Scan for the cell matching the given text and deliver its [x, y] coordinate at center. 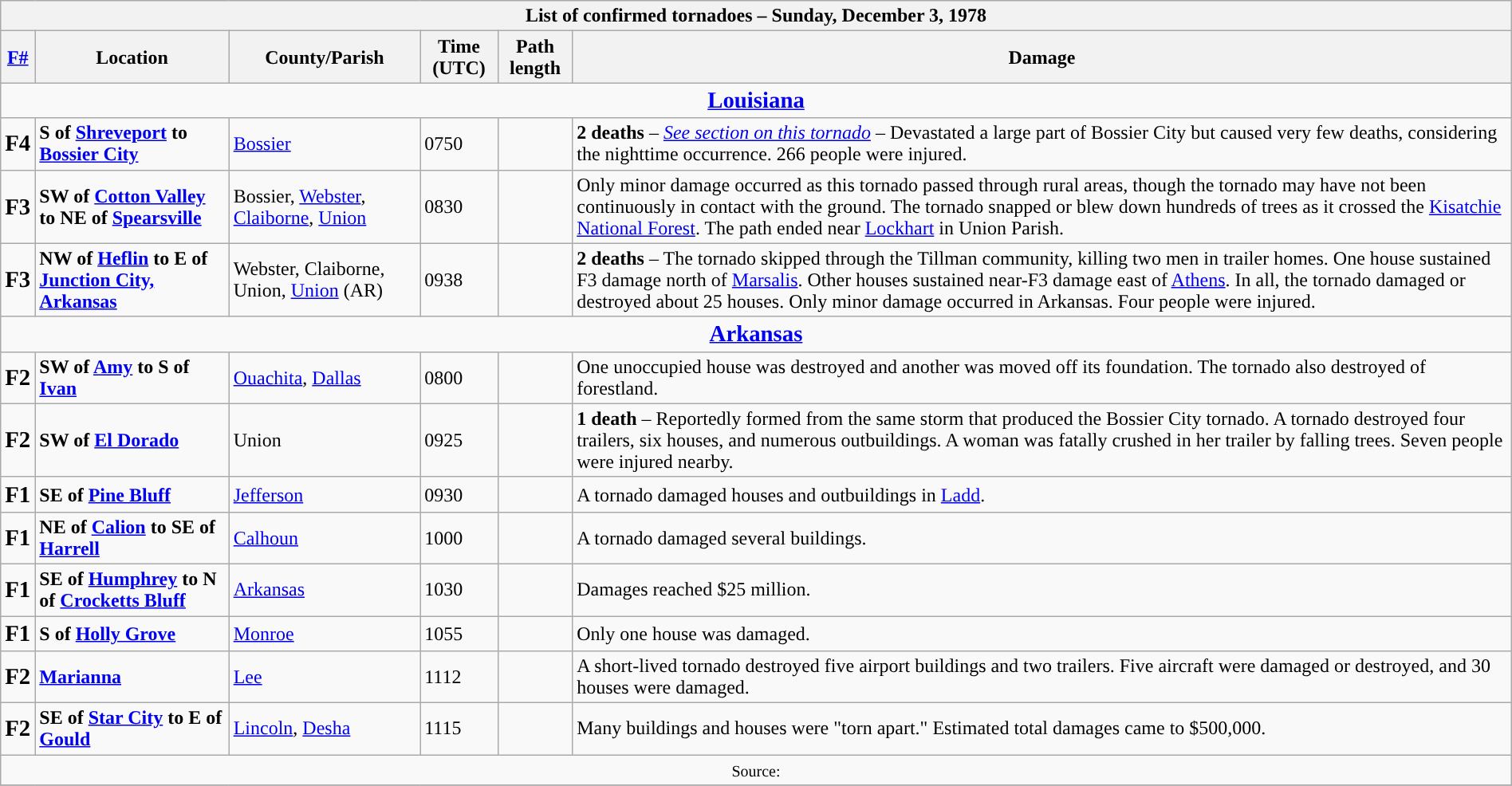
Path length [534, 57]
1030 [459, 590]
SW of El Dorado [132, 440]
SW of Amy to S of Ivan [132, 378]
0750 [459, 143]
1000 [459, 537]
Damage [1042, 57]
0830 [459, 206]
SW of Cotton Valley to NE of Spearsville [132, 206]
0930 [459, 494]
S of Shreveport to Bossier City [132, 143]
0925 [459, 440]
NW of Heflin to E of Junction City, Arkansas [132, 280]
A tornado damaged several buildings. [1042, 537]
Calhoun [325, 537]
A tornado damaged houses and outbuildings in Ladd. [1042, 494]
NE of Calion to SE of Harrell [132, 537]
Webster, Claiborne, Union, Union (AR) [325, 280]
Bossier [325, 143]
Damages reached $25 million. [1042, 590]
Many buildings and houses were "torn apart." Estimated total damages came to $500,000. [1042, 729]
Ouachita, Dallas [325, 378]
A short-lived tornado destroyed five airport buildings and two trailers. Five aircraft were damaged or destroyed, and 30 houses were damaged. [1042, 678]
Marianna [132, 678]
Lee [325, 678]
Lincoln, Desha [325, 729]
0938 [459, 280]
SE of Pine Bluff [132, 494]
Louisiana [756, 100]
F4 [18, 143]
1055 [459, 633]
One unoccupied house was destroyed and another was moved off its foundation. The tornado also destroyed of forestland. [1042, 378]
Source: [756, 770]
Only one house was damaged. [1042, 633]
Union [325, 440]
0800 [459, 378]
SE of Star City to E of Gould [132, 729]
F# [18, 57]
1112 [459, 678]
County/Parish [325, 57]
Location [132, 57]
Monroe [325, 633]
Time (UTC) [459, 57]
SE of Humphrey to N of Crocketts Bluff [132, 590]
Bossier, Webster, Claiborne, Union [325, 206]
Jefferson [325, 494]
S of Holly Grove [132, 633]
List of confirmed tornadoes – Sunday, December 3, 1978 [756, 16]
1115 [459, 729]
